From the cell containing the given text, extract its center point as (x, y) coordinate. 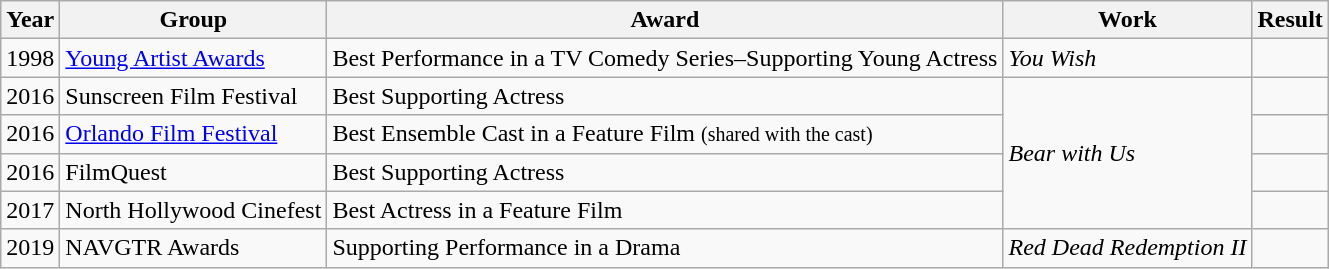
You Wish (1128, 58)
Best Ensemble Cast in a Feature Film (shared with the cast) (665, 134)
Award (665, 20)
Sunscreen Film Festival (194, 96)
Work (1128, 20)
1998 (30, 58)
Orlando Film Festival (194, 134)
North Hollywood Cinefest (194, 210)
Best Performance in a TV Comedy Series–Supporting Young Actress (665, 58)
Bear with Us (1128, 153)
FilmQuest (194, 172)
Year (30, 20)
2019 (30, 248)
Best Actress in a Feature Film (665, 210)
Young Artist Awards (194, 58)
2017 (30, 210)
Group (194, 20)
Red Dead Redemption II (1128, 248)
Supporting Performance in a Drama (665, 248)
NAVGTR Awards (194, 248)
Result (1290, 20)
